Locate the cell with the specified text and output its [x, y] center coordinate. 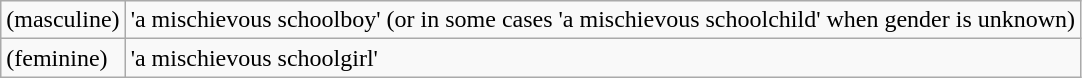
'a mischievous schoolgirl' [603, 58]
(masculine) [63, 20]
'a mischievous schoolboy' (or in some cases 'a mischievous schoolchild' when gender is unknown) [603, 20]
(feminine) [63, 58]
